Detect which cell encompasses the target text, then output its [x, y] center coordinate. 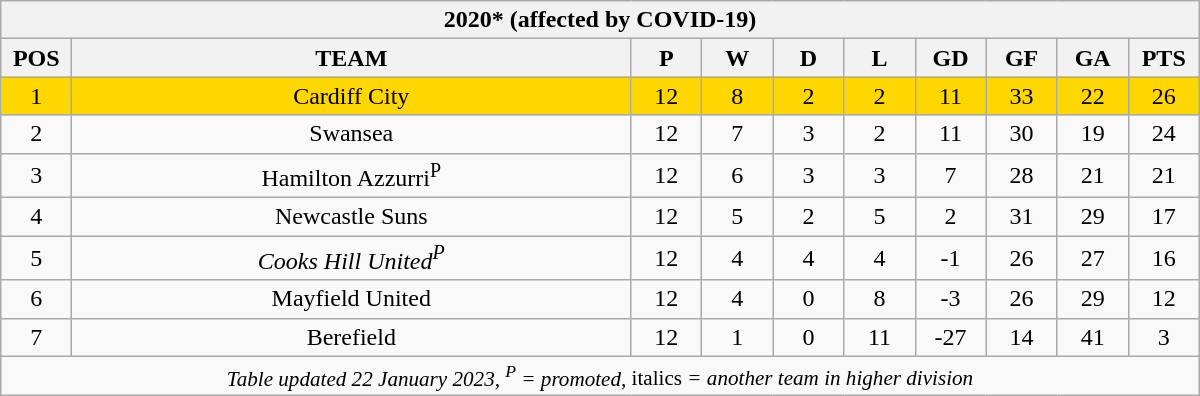
33 [1022, 96]
Table updated 22 January 2023, P = promoted, italics = another team in higher division [600, 376]
L [880, 58]
TEAM [352, 58]
22 [1092, 96]
GD [950, 58]
D [808, 58]
GF [1022, 58]
-27 [950, 337]
Hamilton AzzurriP [352, 176]
Swansea [352, 134]
P [666, 58]
W [738, 58]
16 [1164, 258]
-3 [950, 299]
Cardiff City [352, 96]
-1 [950, 258]
41 [1092, 337]
30 [1022, 134]
PTS [1164, 58]
Mayfield United [352, 299]
POS [36, 58]
Berefield [352, 337]
17 [1164, 217]
GA [1092, 58]
14 [1022, 337]
Cooks Hill UnitedP [352, 258]
2020* (affected by COVID-19) [600, 20]
31 [1022, 217]
28 [1022, 176]
24 [1164, 134]
19 [1092, 134]
Newcastle Suns [352, 217]
27 [1092, 258]
